Scan for the cell matching the given text and deliver its [X, Y] coordinate at center. 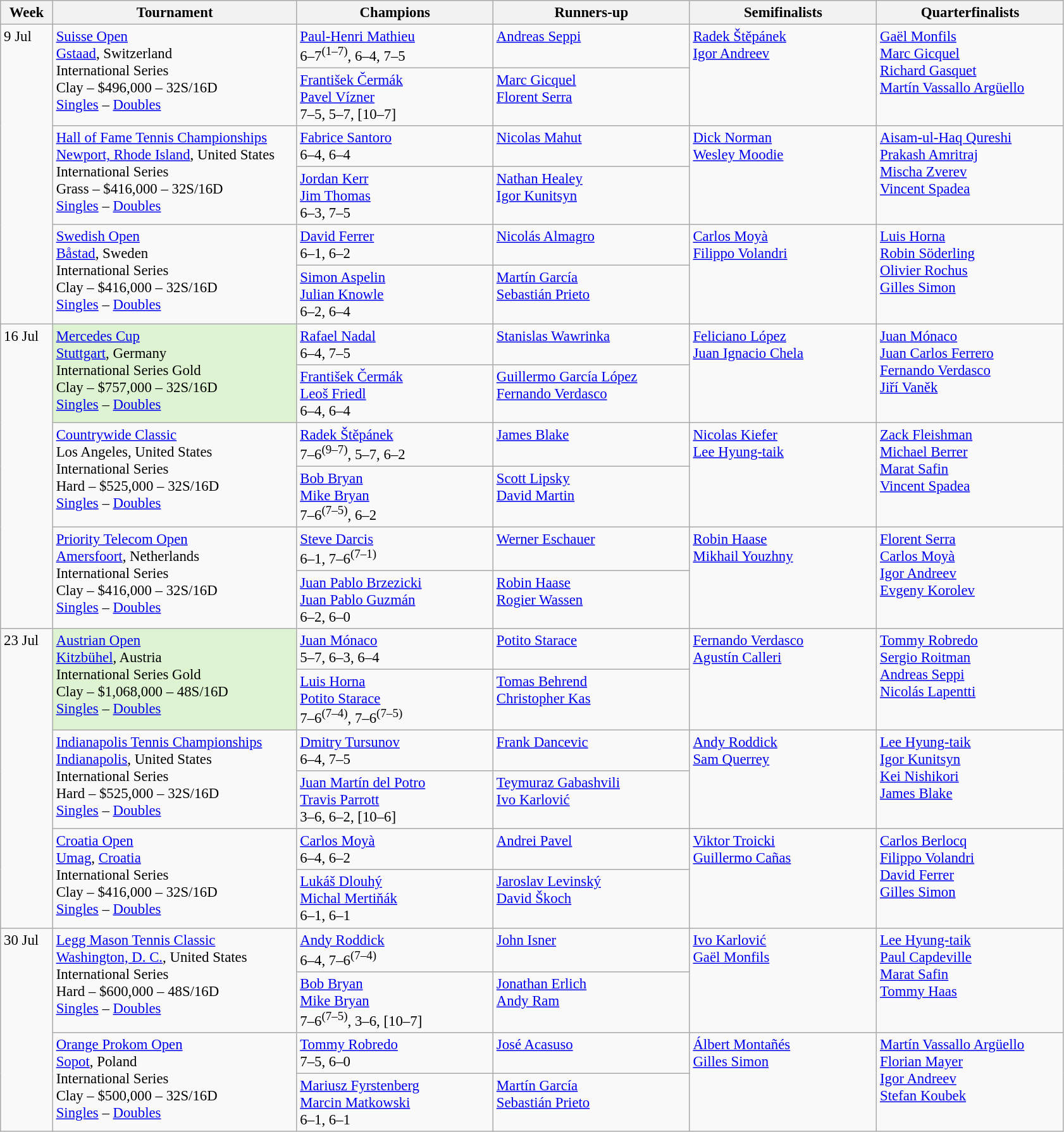
John Isner [592, 950]
Scott Lipsky David Martin [592, 496]
Juan Mónaco Juan Carlos Ferrero Fernando Verdasco Jiří Vaněk [970, 373]
Andrei Pavel [592, 850]
Hall of Fame Tennis Championships Newport, Rhode Island, United StatesInternational SeriesGrass – $416,000 – 32S/16DSingles – Doubles [175, 175]
Álbert Montañés Gilles Simon [783, 1082]
Lee Hyung-taik Igor Kunitsyn Kei Nishikori James Blake [970, 780]
Swedish Open Båstad, SwedenInternational SeriesClay – $416,000 – 32S/16DSingles – Doubles [175, 274]
Juan Pablo Brzezicki Juan Pablo Guzmán 6–2, 6–0 [395, 600]
Fabrice Santoro6–4, 6–4 [395, 147]
Ivo Karlović Gaël Monfils [783, 980]
Nathan Healey Igor Kunitsyn [592, 196]
Teymuraz Gabashvili Ivo Karlović [592, 800]
Frank Dancevic [592, 751]
16 Jul [27, 476]
Radek Štěpánek Igor Andreev [783, 76]
Runners-up [592, 13]
Fernando Verdasco Agustín Calleri [783, 679]
Simon Aspelin Julian Knowle 6–2, 6–4 [395, 295]
Robin Haase Mikhail Youzhny [783, 578]
Radek Štěpánek 7–6(9–7), 5–7, 6–2 [395, 444]
James Blake [592, 444]
Bob Bryan Mike Bryan7–6(7–5), 6–2 [395, 496]
Croatia Open Umag, CroatiaInternational SeriesClay – $416,000 – 32S/16DSingles – Doubles [175, 878]
Nicolás Almagro [592, 245]
Luis Horna Robin Söderling Olivier Rochus Gilles Simon [970, 274]
Lukáš Dlouhý Michal Mertiňák 6–1, 6–1 [395, 899]
Zack Fleishman Michael Berrer Marat Safin Vincent Spadea [970, 474]
Guillermo García López Fernando Verdasco [592, 393]
Week [27, 13]
9 Jul [27, 175]
Tommy Robredo Sergio Roitman Andreas Seppi Nicolás Lapentti [970, 679]
Florent Serra Carlos Moyà Igor Andreev Evgeny Korolev [970, 578]
Jordan Kerr Jim Thomas6–3, 7–5 [395, 196]
Andreas Seppi [592, 47]
Semifinalists [783, 13]
Nicolas Kiefer Lee Hyung-taik [783, 474]
Feliciano López Juan Ignacio Chela [783, 373]
Potito Starace [592, 649]
Luis Horna Potito Starace 7–6(7–4), 7–6(7–5) [395, 700]
Bob Bryan Mike Bryan 7–6(7–5), 3–6, [10–7] [395, 1002]
Legg Mason Tennis Classic Washington, D. C., United StatesInternational SeriesHard – $600,000 – 48S/16DSingles – Doubles [175, 980]
Marc Gicquel Florent Serra [592, 97]
Jaroslav Levinský David Škoch [592, 899]
Steve Darcis 6–1, 7–6(7–1) [395, 549]
Paul-Henri Mathieu6–7(1–7), 6–4, 7–5 [395, 47]
Austrian Open Kitzbühel, AustriaInternational Series GoldClay – $1,068,000 – 48S/16DSingles – Doubles [175, 679]
Carlos Moyà 6–4, 6–2 [395, 850]
23 Jul [27, 778]
Suisse Open Gstaad, SwitzerlandInternational SeriesClay – $496,000 – 32S/16DSingles – Doubles [175, 76]
Tomas Behrend Christopher Kas [592, 700]
José Acasuso [592, 1054]
Mercedes Cup Stuttgart, GermanyInternational Series GoldClay – $757,000 – 32S/16DSingles – Doubles [175, 373]
Juan Martín del Potro Travis Parrott3–6, 6–2, [10–6] [395, 800]
Carlos Moyà Filippo Volandri [783, 274]
Carlos Berlocq Filippo Volandri David Ferrer Gilles Simon [970, 878]
Champions [395, 13]
Stanislas Wawrinka [592, 344]
Juan Mónaco 5–7, 6–3, 6–4 [395, 649]
František Čermák Leoš Friedl6–4, 6–4 [395, 393]
Quarterfinalists [970, 13]
Rafael Nadal 6–4, 7–5 [395, 344]
Dmitry Tursunov6–4, 7–5 [395, 751]
Andy Roddick 6–4, 7–6(7–4) [395, 950]
Robin Haase Rogier Wassen [592, 600]
Tommy Robredo7–5, 6–0 [395, 1054]
Lee Hyung-taik Paul Capdeville Marat Safin Tommy Haas [970, 980]
Werner Eschauer [592, 549]
Nicolas Mahut [592, 147]
Viktor Troicki Guillermo Cañas [783, 878]
Aisam-ul-Haq Qureshi Prakash Amritraj Mischa Zverev Vincent Spadea [970, 175]
Dick Norman Wesley Moodie [783, 175]
Gaël Monfils Marc Gicquel Richard Gasquet Martín Vassallo Argüello [970, 76]
Countrywide Classic Los Angeles, United StatesInternational SeriesHard – $525,000 – 32S/16DSingles – Doubles [175, 474]
30 Jul [27, 1030]
Indianapolis Tennis Championships Indianapolis, United StatesInternational SeriesHard – $525,000 – 32S/16DSingles – Doubles [175, 780]
Mariusz Fyrstenberg Marcin Matkowski6–1, 6–1 [395, 1102]
Martín Vassallo Argüello Florian Mayer Igor Andreev Stefan Koubek [970, 1082]
Tournament [175, 13]
Priority Telecom Open Amersfoort, NetherlandsInternational SeriesClay – $416,000 – 32S/16DSingles – Doubles [175, 578]
František Čermák Pavel Vízner 7–5, 5–7, [10–7] [395, 97]
Andy Roddick Sam Querrey [783, 780]
Orange Prokom Open Sopot, PolandInternational SeriesClay – $500,000 – 32S/16DSingles – Doubles [175, 1082]
Jonathan Erlich Andy Ram [592, 1002]
David Ferrer6–1, 6–2 [395, 245]
